Return [X, Y] of the center of cell containing provided text 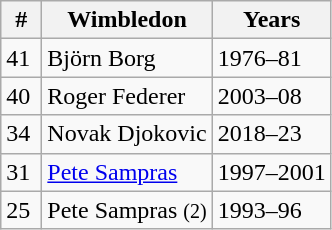
Pete Sampras [127, 172]
1997–2001 [272, 172]
41 [22, 58]
Roger Federer [127, 96]
2018–23 [272, 134]
40 [22, 96]
Pete Sampras (2) [127, 210]
Novak Djokovic [127, 134]
1976–81 [272, 58]
Wimbledon [127, 20]
1993–96 [272, 210]
Years [272, 20]
25 [22, 210]
# [22, 20]
2003–08 [272, 96]
34 [22, 134]
Björn Borg [127, 58]
31 [22, 172]
